Output the [x, y] coordinate of the center of the cell containing the given text.  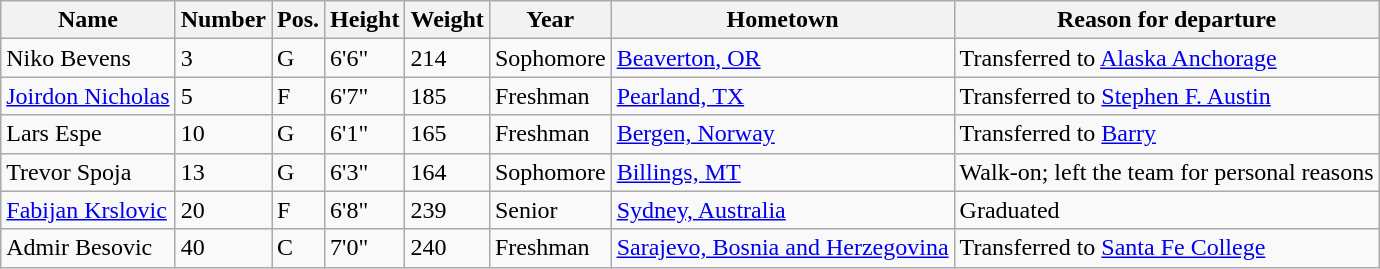
3 [223, 58]
C [298, 248]
Weight [447, 20]
Sydney, Australia [782, 210]
Number [223, 20]
13 [223, 172]
20 [223, 210]
Reason for departure [1166, 20]
Trevor Spoja [88, 172]
6'6" [365, 58]
40 [223, 248]
Transferred to Stephen F. Austin [1166, 96]
Graduated [1166, 210]
Walk-on; left the team for personal reasons [1166, 172]
Lars Espe [88, 134]
7'0" [365, 248]
Height [365, 20]
Niko Bevens [88, 58]
Pearland, TX [782, 96]
Beaverton, OR [782, 58]
240 [447, 248]
Sarajevo, Bosnia and Herzegovina [782, 248]
Senior [550, 210]
164 [447, 172]
Joirdon Nicholas [88, 96]
Hometown [782, 20]
6'7" [365, 96]
Pos. [298, 20]
6'8" [365, 210]
5 [223, 96]
10 [223, 134]
Year [550, 20]
239 [447, 210]
185 [447, 96]
Billings, MT [782, 172]
6'3" [365, 172]
214 [447, 58]
Bergen, Norway [782, 134]
Transferred to Santa Fe College [1166, 248]
Admir Besovic [88, 248]
165 [447, 134]
Transferred to Barry [1166, 134]
Transferred to Alaska Anchorage [1166, 58]
6'1" [365, 134]
Fabijan Krslovic [88, 210]
Name [88, 20]
